Extract the (X, Y) coordinate from the center of the cell holding the provided text.  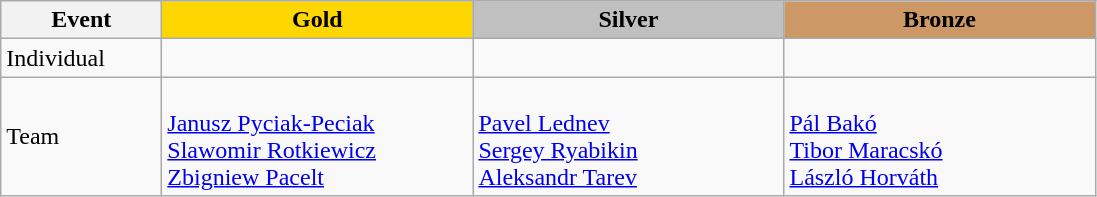
Janusz Pyciak-Peciak Slawomir Rotkiewicz Zbigniew Pacelt (318, 136)
Silver (628, 20)
Event (82, 20)
Individual (82, 58)
Bronze (940, 20)
Pál Bakó Tibor Maracskó László Horváth (940, 136)
Gold (318, 20)
Pavel Lednev Sergey Ryabikin Aleksandr Tarev (628, 136)
Team (82, 136)
